Pinpoint the cell where the given text exists, returning its [X, Y] midpoint coordinate. 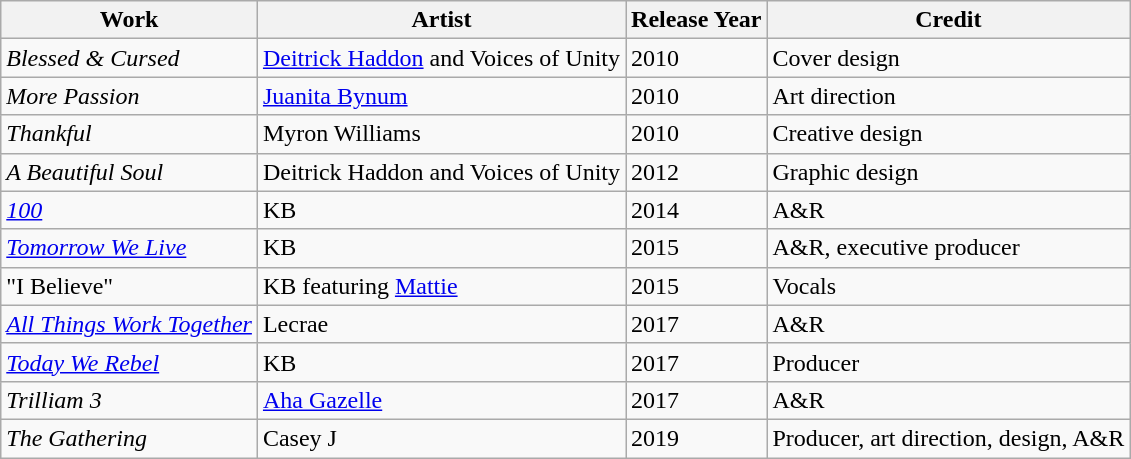
Trilliam 3 [130, 400]
2019 [696, 438]
Vocals [948, 286]
Artist [441, 20]
Blessed & Cursed [130, 58]
Thankful [130, 134]
Creative design [948, 134]
Casey J [441, 438]
Producer [948, 362]
Work [130, 20]
Today We Rebel [130, 362]
A Beautiful Soul [130, 172]
Cover design [948, 58]
"I Believe" [130, 286]
100 [130, 210]
2012 [696, 172]
Release Year [696, 20]
All Things Work Together [130, 324]
Tomorrow We Live [130, 248]
Credit [948, 20]
Producer, art direction, design, A&R [948, 438]
Art direction [948, 96]
The Gathering [130, 438]
Lecrae [441, 324]
A&R, executive producer [948, 248]
Graphic design [948, 172]
Juanita Bynum [441, 96]
More Passion [130, 96]
Aha Gazelle [441, 400]
KB featuring Mattie [441, 286]
2014 [696, 210]
Myron Williams [441, 134]
